Scan for the cell matching the given text and deliver its (x, y) coordinate at center. 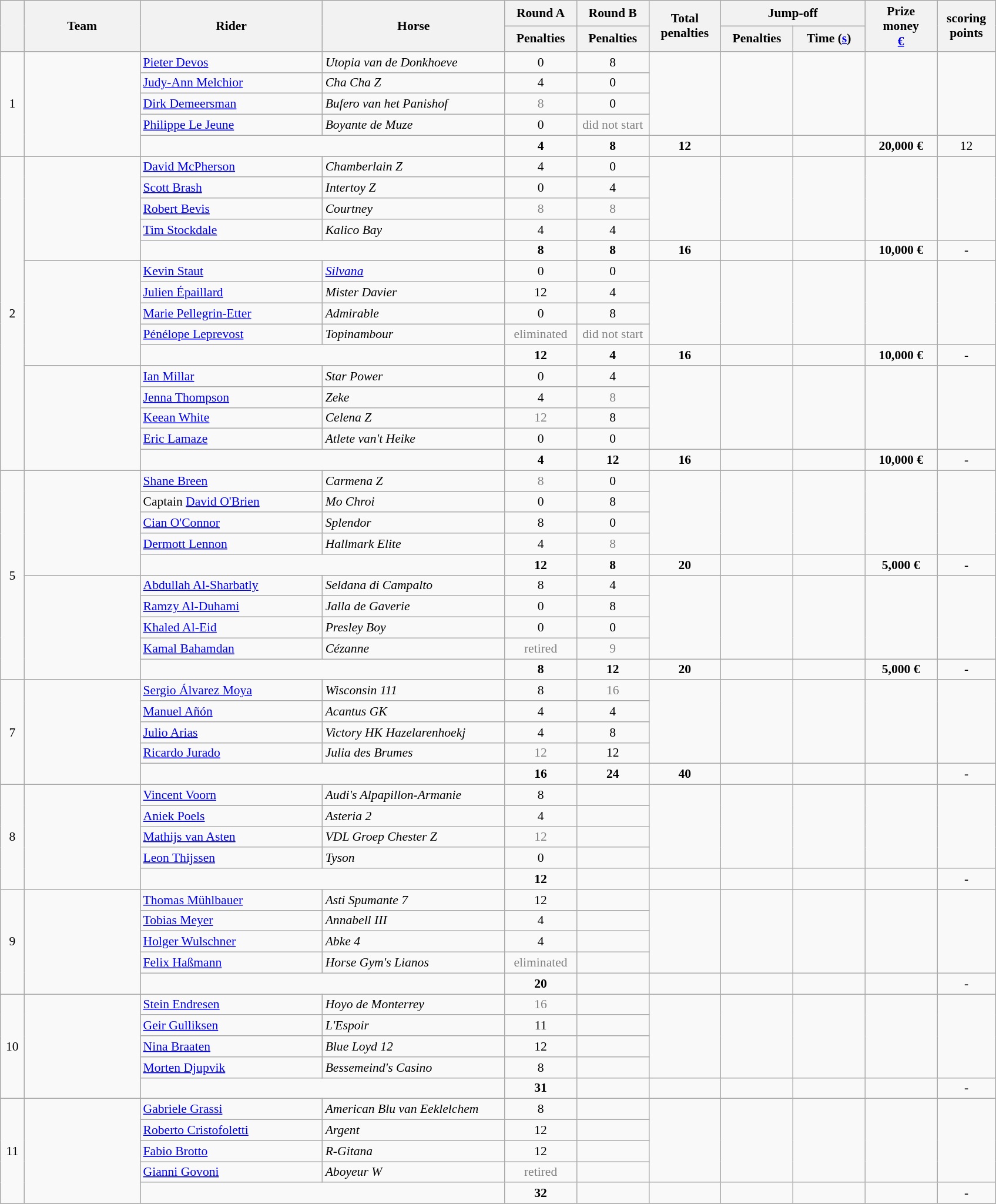
Morten Djupvik (231, 1068)
Team (82, 26)
Topinambour (414, 335)
Kalico Bay (414, 230)
Pieter Devos (231, 62)
Horse (414, 26)
Keean White (231, 418)
Hallmark Elite (414, 544)
Hoyo de Monterrey (414, 1005)
1 (12, 104)
Presley Boy (414, 628)
Shane Breen (231, 481)
Courtney (414, 209)
Julien Épaillard (231, 293)
Tim Stockdale (231, 230)
Jalla de Gaverie (414, 607)
Kamal Bahamdan (231, 648)
Gianni Govoni (231, 1172)
Nina Braaten (231, 1046)
Acantus GK (414, 711)
Dirk Demeersman (231, 104)
Celena Z (414, 418)
40 (685, 774)
Stein Endresen (231, 1005)
Jenna Thompson (231, 397)
32 (541, 1193)
Gabriele Grassi (231, 1109)
Felix Haßmann (231, 963)
7 (12, 733)
Eric Lamaze (231, 439)
Round B (612, 13)
Holger Wulschner (231, 942)
Carmena Z (414, 481)
Wisconsin 111 (414, 691)
R-Gitana (414, 1151)
Jump-off (793, 13)
Boyante de Muze (414, 125)
Abdullah Al-Sharbatly (231, 586)
Asteria 2 (414, 816)
Argent (414, 1131)
Total penalties (685, 26)
David McPherson (231, 167)
Captain David O'Brien (231, 502)
Marie Pellegrin-Etter (231, 313)
Mister Davier (414, 293)
24 (612, 774)
Horse Gym's Lianos (414, 963)
Seldana di Campalto (414, 586)
Ricardo Jurado (231, 753)
Abke 4 (414, 942)
Round A (541, 13)
Cha Cha Z (414, 83)
Thomas Mühlbauer (231, 900)
Mathijs van Asten (231, 837)
Sergio Álvarez Moya (231, 691)
Khaled Al-Eid (231, 628)
Victory HK Hazelarenhoekj (414, 733)
31 (541, 1088)
Audi's Alpapillon-Armanie (414, 795)
Intertoy Z (414, 188)
Judy-Ann Melchior (231, 83)
Chamberlain Z (414, 167)
VDL Groep Chester Z (414, 837)
Ramzy Al-Duhami (231, 607)
Mo Chroi (414, 502)
Leon Thijssen (231, 858)
Aniek Poels (231, 816)
Splendor (414, 523)
Scott Brash (231, 188)
Geir Gulliksen (231, 1026)
Tyson (414, 858)
5 (12, 575)
Cézanne (414, 648)
Utopia van de Donkhoeve (414, 62)
20,000 € (901, 146)
Robert Bevis (231, 209)
10 (12, 1046)
L'Espoir (414, 1026)
Philippe Le Jeune (231, 125)
Time (s) (829, 39)
Star Power (414, 376)
Tobias Meyer (231, 921)
Manuel Añón (231, 711)
Dermott Lennon (231, 544)
Zeke (414, 397)
Cian O'Connor (231, 523)
Rider (231, 26)
Roberto Cristofoletti (231, 1131)
Annabell III (414, 921)
Kevin Staut (231, 272)
Ian Millar (231, 376)
American Blu van Eeklelchem (414, 1109)
Admirable (414, 313)
Blue Loyd 12 (414, 1046)
Julia des Brumes (414, 753)
Julio Arias (231, 733)
Aboyeur W (414, 1172)
Asti Spumante 7 (414, 900)
Atlete van't Heike (414, 439)
2 (12, 313)
Fabio Brotto (231, 1151)
Bessemeind's Casino (414, 1068)
scoringpoints (966, 26)
Bufero van het Panishof (414, 104)
Vincent Voorn (231, 795)
Prize money€ (901, 26)
Pénélope Leprevost (231, 335)
Silvana (414, 272)
